Capture the cell that displays the provided text and extract its (x, y) central coordinate. 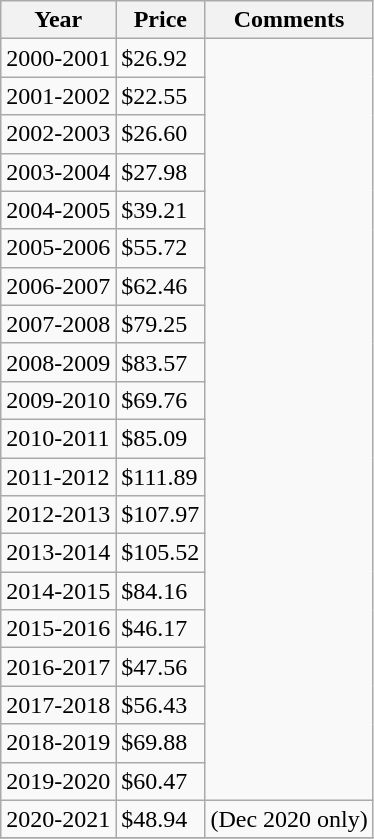
$111.89 (160, 477)
2009-2010 (58, 400)
2003-2004 (58, 172)
$60.47 (160, 781)
(Dec 2020 only) (289, 819)
Comments (289, 20)
$22.55 (160, 96)
2004-2005 (58, 210)
$105.52 (160, 553)
2013-2014 (58, 553)
Price (160, 20)
$79.25 (160, 324)
$69.88 (160, 743)
2019-2020 (58, 781)
2001-2002 (58, 96)
$26.60 (160, 134)
$55.72 (160, 248)
2002-2003 (58, 134)
2015-2016 (58, 629)
2007-2008 (58, 324)
2014-2015 (58, 591)
2012-2013 (58, 515)
$85.09 (160, 438)
2018-2019 (58, 743)
2017-2018 (58, 705)
$107.97 (160, 515)
$62.46 (160, 286)
2000-2001 (58, 58)
$46.17 (160, 629)
$83.57 (160, 362)
Year (58, 20)
2010-2011 (58, 438)
$48.94 (160, 819)
2011-2012 (58, 477)
2016-2017 (58, 667)
$26.92 (160, 58)
$27.98 (160, 172)
$84.16 (160, 591)
2006-2007 (58, 286)
2005-2006 (58, 248)
$47.56 (160, 667)
$39.21 (160, 210)
2020-2021 (58, 819)
$56.43 (160, 705)
$69.76 (160, 400)
2008-2009 (58, 362)
